Determine the [X, Y] coordinate at the center of the cell enclosing the given text.  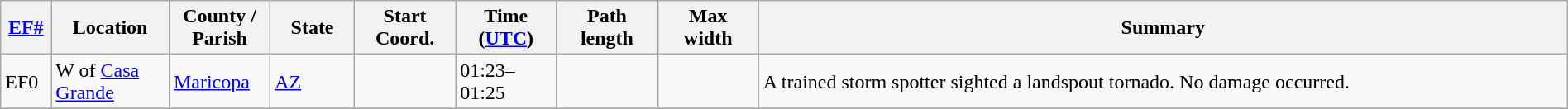
Summary [1163, 28]
A trained storm spotter sighted a landspout tornado. No damage occurred. [1163, 81]
Path length [607, 28]
EF0 [26, 81]
Location [111, 28]
Start Coord. [404, 28]
Max width [708, 28]
Maricopa [219, 81]
State [313, 28]
AZ [313, 81]
EF# [26, 28]
County / Parish [219, 28]
01:23–01:25 [506, 81]
Time (UTC) [506, 28]
W of Casa Grande [111, 81]
